Capture the cell that displays the provided text and extract its (X, Y) central coordinate. 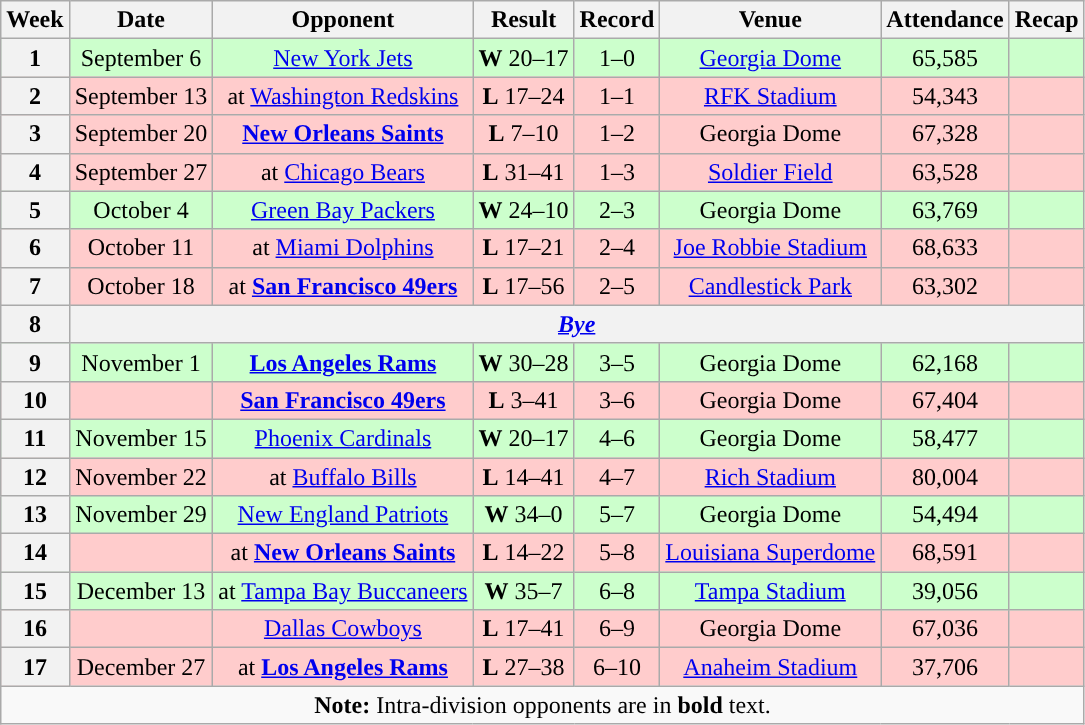
L 17–56 (524, 286)
October 18 (141, 286)
5–7 (617, 515)
New Orleans Saints (343, 134)
at Chicago Bears (343, 172)
Recap (1046, 20)
3 (35, 134)
5–8 (617, 553)
39,056 (945, 591)
63,769 (945, 210)
W 35–7 (524, 591)
67,328 (945, 134)
L 27–38 (524, 667)
2–4 (617, 248)
12 (35, 477)
2 (35, 96)
7 (35, 286)
New England Patriots (343, 515)
2–5 (617, 286)
Venue (770, 20)
10 (35, 400)
67,036 (945, 629)
L 7–10 (524, 134)
Record (617, 20)
13 (35, 515)
3–6 (617, 400)
September 20 (141, 134)
Attendance (945, 20)
Soldier Field (770, 172)
L 31–41 (524, 172)
L 17–24 (524, 96)
Dallas Cowboys (343, 629)
September 13 (141, 96)
Louisiana Superdome (770, 553)
Los Angeles Rams (343, 362)
11 (35, 438)
December 27 (141, 667)
65,585 (945, 58)
November 15 (141, 438)
6–9 (617, 629)
at San Francisco 49ers (343, 286)
Result (524, 20)
New York Jets (343, 58)
at Tampa Bay Buccaneers (343, 591)
1–2 (617, 134)
5 (35, 210)
Candlestick Park (770, 286)
1–3 (617, 172)
W 34–0 (524, 515)
Phoenix Cardinals (343, 438)
67,404 (945, 400)
Anaheim Stadium (770, 667)
6 (35, 248)
at Buffalo Bills (343, 477)
9 (35, 362)
1–1 (617, 96)
4–6 (617, 438)
Date (141, 20)
November 29 (141, 515)
54,343 (945, 96)
Tampa Stadium (770, 591)
L 14–41 (524, 477)
63,528 (945, 172)
Rich Stadium (770, 477)
December 13 (141, 591)
3–5 (617, 362)
16 (35, 629)
Opponent (343, 20)
14 (35, 553)
54,494 (945, 515)
W 24–10 (524, 210)
1–0 (617, 58)
September 6 (141, 58)
Week (35, 20)
October 4 (141, 210)
Note: Intra-division opponents are in bold text. (542, 705)
at New Orleans Saints (343, 553)
Green Bay Packers (343, 210)
L 17–41 (524, 629)
15 (35, 591)
at Los Angeles Rams (343, 667)
at Miami Dolphins (343, 248)
80,004 (945, 477)
November 1 (141, 362)
62,168 (945, 362)
6–10 (617, 667)
4 (35, 172)
November 22 (141, 477)
37,706 (945, 667)
Bye (576, 324)
63,302 (945, 286)
San Francisco 49ers (343, 400)
68,633 (945, 248)
September 27 (141, 172)
2–3 (617, 210)
L 3–41 (524, 400)
October 11 (141, 248)
8 (35, 324)
58,477 (945, 438)
W 30–28 (524, 362)
RFK Stadium (770, 96)
6–8 (617, 591)
L 14–22 (524, 553)
L 17–21 (524, 248)
68,591 (945, 553)
Joe Robbie Stadium (770, 248)
4–7 (617, 477)
at Washington Redskins (343, 96)
17 (35, 667)
1 (35, 58)
